Output the [X, Y] coordinate of the center of the cell containing the given text.  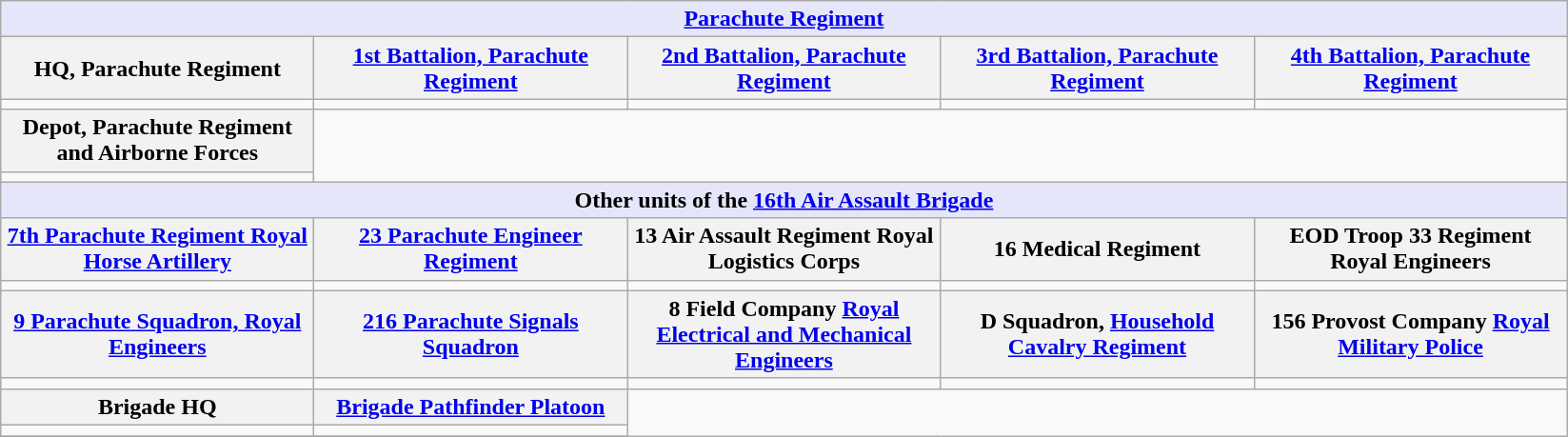
3rd Battalion, Parachute Regiment [1097, 69]
216 Parachute Signals Squadron [470, 334]
Brigade HQ [158, 407]
Other units of the 16th Air Assault Brigade [784, 200]
2nd Battalion, Parachute Regiment [784, 69]
16 Medical Regiment [1097, 249]
1st Battalion, Parachute Regiment [470, 69]
13 Air Assault Regiment Royal Logistics Corps [784, 249]
Depot, Parachute Regiment and Airborne Forces [158, 141]
23 Parachute Engineer Regiment [470, 249]
HQ, Parachute Regiment [158, 69]
8 Field Company Royal Electrical and Mechanical Engineers [784, 334]
7th Parachute Regiment Royal Horse Artillery [158, 249]
156 Provost Company Royal Military Police [1411, 334]
Parachute Regiment [784, 19]
4th Battalion, Parachute Regiment [1411, 69]
EOD Troop 33 Regiment Royal Engineers [1411, 249]
9 Parachute Squadron, Royal Engineers [158, 334]
D Squadron, Household Cavalry Regiment [1097, 334]
Brigade Pathfinder Platoon [470, 407]
